Locate the cell with the specified text and output its (x, y) center coordinate. 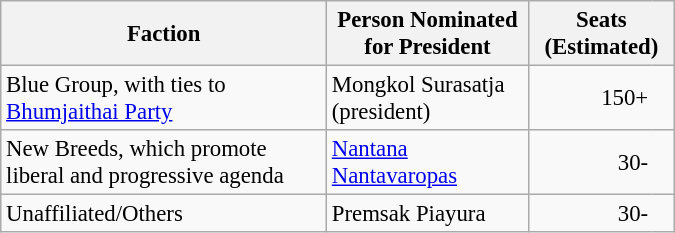
Premsak Piayura (427, 214)
Unaffiliated/Others (164, 214)
150+ (591, 98)
Blue Group, with ties to Bhumjaithai Party (164, 98)
Seats (Estimated) (602, 34)
Person Nominated for President (427, 34)
Nantana Nantavaropas (427, 162)
Mongkol Surasatja(president) (427, 98)
New Breeds, which promote liberal and progressive agenda (164, 162)
Faction (164, 34)
